Scan for the cell matching the given text and deliver its [X, Y] coordinate at center. 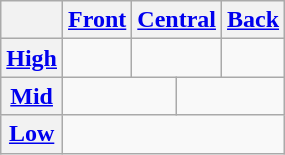
Front [98, 20]
High [32, 58]
Low [32, 134]
Mid [32, 96]
Back [254, 20]
Central [177, 20]
